Return [x, y] of the center of cell containing provided text 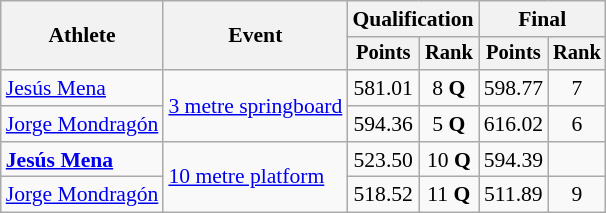
518.52 [383, 195]
Final [542, 19]
616.02 [514, 124]
511.89 [514, 195]
6 [577, 124]
3 metre springboard [255, 106]
10 metre platform [255, 178]
594.39 [514, 160]
594.36 [383, 124]
10 Q [449, 160]
Event [255, 36]
581.01 [383, 88]
Athlete [82, 36]
5 Q [449, 124]
9 [577, 195]
8 Q [449, 88]
11 Q [449, 195]
598.77 [514, 88]
7 [577, 88]
Qualification [412, 19]
523.50 [383, 160]
